Provide the [X, Y] coordinate of the cell's center where the given text is located.  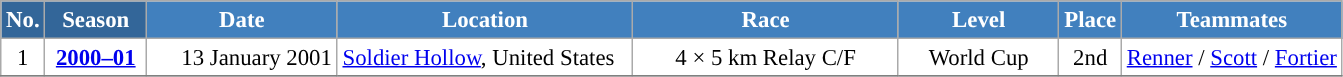
Renner / Scott / Fortier [1232, 58]
4 × 5 km Relay C/F [766, 58]
2000–01 [96, 58]
1 [23, 58]
Date [242, 20]
World Cup [978, 58]
Location [485, 20]
2nd [1090, 58]
Level [978, 20]
No. [23, 20]
Season [96, 20]
Place [1090, 20]
13 January 2001 [242, 58]
Teammates [1232, 20]
Race [766, 20]
Soldier Hollow, United States [485, 58]
